Return the (x, y) coordinate for the center point of the cell that contains the specified text.  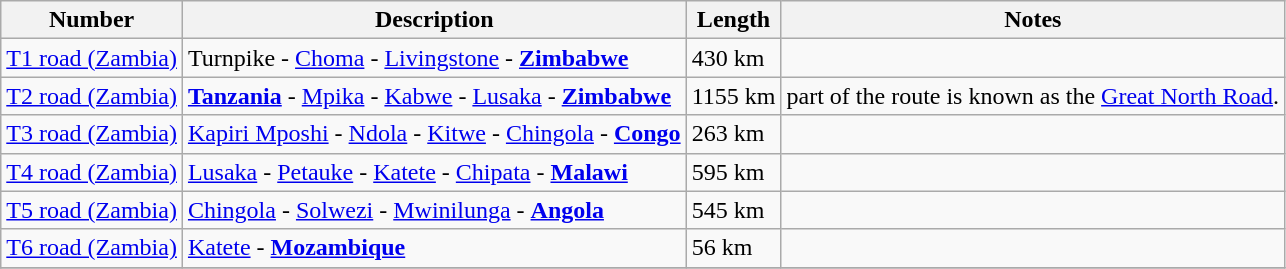
part of the route is known as the Great North Road. (1033, 96)
430 km (734, 58)
Turnpike - Choma - Livingstone - Zimbabwe (434, 58)
T1 road (Zambia) (92, 58)
Tanzania - Mpika - Kabwe - Lusaka - Zimbabwe (434, 96)
545 km (734, 210)
Lusaka - Petauke - Katete - Chipata - Malawi (434, 172)
56 km (734, 248)
263 km (734, 134)
T4 road (Zambia) (92, 172)
Chingola - Solwezi - Mwinilunga - Angola (434, 210)
Length (734, 20)
T2 road (Zambia) (92, 96)
Kapiri Mposhi - Ndola - Kitwe - Chingola - Congo (434, 134)
595 km (734, 172)
T3 road (Zambia) (92, 134)
Katete - Mozambique (434, 248)
T6 road (Zambia) (92, 248)
Number (92, 20)
Description (434, 20)
Notes (1033, 20)
1155 km (734, 96)
T5 road (Zambia) (92, 210)
